Search for the cell housing the specified text and yield its [x, y] center coordinate. 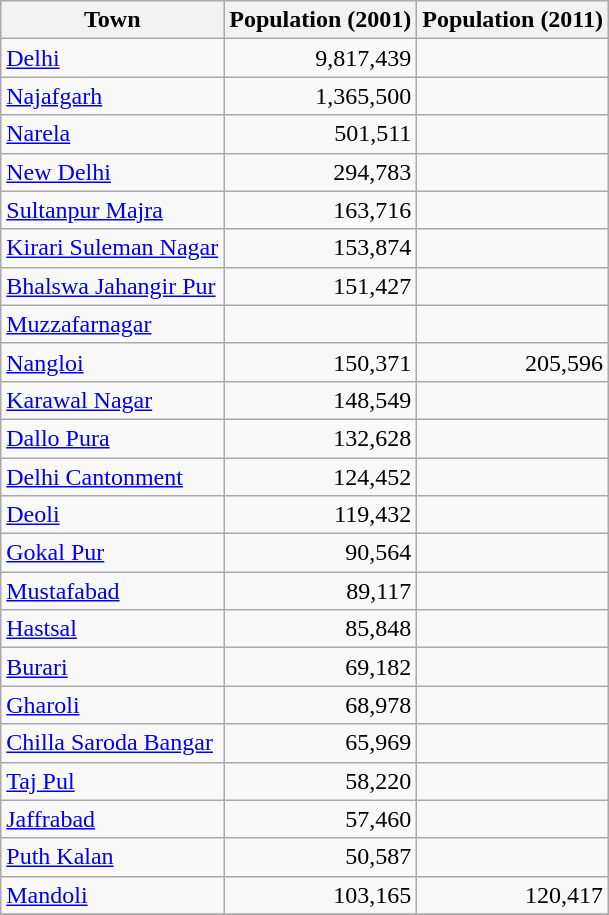
Mandoli [112, 895]
Karawal Nagar [112, 400]
Hastsal [112, 629]
163,716 [320, 210]
Burari [112, 667]
Najafgarh [112, 96]
89,117 [320, 591]
150,371 [320, 362]
Town [112, 20]
Dallo Pura [112, 438]
57,460 [320, 819]
153,874 [320, 248]
68,978 [320, 705]
Puth Kalan [112, 857]
New Delhi [112, 172]
90,564 [320, 553]
148,549 [320, 400]
205,596 [513, 362]
Sultanpur Majra [112, 210]
Delhi [112, 58]
1,365,500 [320, 96]
103,165 [320, 895]
69,182 [320, 667]
Mustafabad [112, 591]
132,628 [320, 438]
Gokal Pur [112, 553]
Delhi Cantonment [112, 477]
501,511 [320, 134]
119,432 [320, 515]
Nangloi [112, 362]
Narela [112, 134]
65,969 [320, 743]
124,452 [320, 477]
120,417 [513, 895]
Jaffrabad [112, 819]
Kirari Suleman Nagar [112, 248]
151,427 [320, 286]
Gharoli [112, 705]
Population (2011) [513, 20]
Muzzafarnagar [112, 324]
Taj Pul [112, 781]
85,848 [320, 629]
58,220 [320, 781]
294,783 [320, 172]
Chilla Saroda Bangar [112, 743]
9,817,439 [320, 58]
50,587 [320, 857]
Deoli [112, 515]
Bhalswa Jahangir Pur [112, 286]
Population (2001) [320, 20]
